Pinpoint the cell where the given text exists, returning its [x, y] midpoint coordinate. 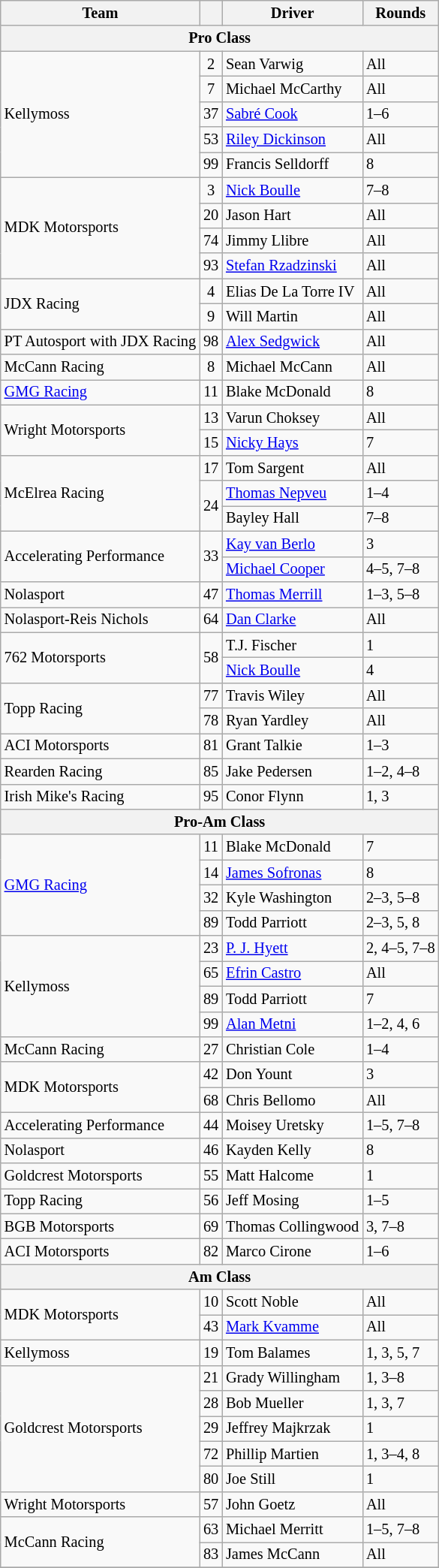
Team [101, 13]
57 [211, 1504]
1–3, 5–8 [401, 594]
Thomas Collingwood [293, 1226]
Tom Sargent [293, 468]
JDX Racing [101, 303]
Michael Cooper [293, 569]
Moisey Uretsky [293, 1125]
Will Martin [293, 316]
Nicky Hays [293, 442]
63 [211, 1530]
Pro-Am Class [220, 822]
Joe Still [293, 1479]
Irish Mike's Racing [101, 797]
Am Class [220, 1277]
1, 3, 5, 7 [401, 1352]
1–5 [401, 1201]
46 [211, 1150]
23 [211, 948]
1–2, 4–8 [401, 771]
Bob Mueller [293, 1403]
Jeffrey Majkrzak [293, 1428]
93 [211, 266]
T.J. Fischer [293, 645]
Don Yount [293, 1075]
1, 3–4, 8 [401, 1454]
Jimmy Llibre [293, 240]
82 [211, 1252]
Stefan Rzadzinski [293, 266]
Alex Sedgwick [293, 342]
83 [211, 1554]
762 Motorsports [101, 658]
Bayley Hall [293, 518]
1, 3, 7 [401, 1403]
47 [211, 594]
P. J. Hyett [293, 948]
Thomas Nepveu [293, 493]
Kyle Washington [293, 897]
37 [211, 114]
Chris Bellomo [293, 1100]
Nolasport-Reis Nichols [101, 620]
21 [211, 1378]
58 [211, 658]
65 [211, 973]
Conor Flynn [293, 797]
Rounds [401, 13]
1–2, 4, 6 [401, 1024]
Thomas Merrill [293, 594]
Sean Varwig [293, 64]
Francis Selldorff [293, 164]
Travis Wiley [293, 695]
Rearden Racing [101, 771]
Kay van Berlo [293, 544]
3, 7–8 [401, 1226]
Scott Noble [293, 1302]
53 [211, 140]
Michael McCann [293, 367]
1, 3–8 [401, 1378]
PT Autosport with JDX Racing [101, 342]
Michael Merritt [293, 1530]
Mark Kvamme [293, 1327]
Varun Choksey [293, 418]
2–3, 5, 8 [401, 923]
Pro Class [220, 38]
Riley Dickinson [293, 140]
Marco Cirone [293, 1252]
1, 3 [401, 797]
17 [211, 468]
74 [211, 240]
Jason Hart [293, 216]
20 [211, 216]
James McCann [293, 1554]
Jake Pedersen [293, 771]
Matt Halcome [293, 1176]
64 [211, 620]
42 [211, 1075]
15 [211, 442]
Dan Clarke [293, 620]
14 [211, 873]
27 [211, 1049]
Christian Cole [293, 1049]
28 [211, 1403]
Tom Balames [293, 1352]
Grady Willingham [293, 1378]
Jeff Mosing [293, 1201]
95 [211, 797]
72 [211, 1454]
Sabré Cook [293, 114]
Kayden Kelly [293, 1150]
98 [211, 342]
Elias De La Torre IV [293, 291]
81 [211, 746]
2, 4–5, 7–8 [401, 948]
4–5, 7–8 [401, 569]
Driver [293, 13]
Phillip Martien [293, 1454]
24 [211, 506]
James Sofronas [293, 873]
Grant Talkie [293, 746]
13 [211, 418]
Michael McCarthy [293, 89]
55 [211, 1176]
68 [211, 1100]
McElrea Racing [101, 493]
John Goetz [293, 1504]
44 [211, 1125]
33 [211, 556]
9 [211, 316]
80 [211, 1479]
Ryan Yardley [293, 721]
BGB Motorsports [101, 1226]
78 [211, 721]
85 [211, 771]
56 [211, 1201]
2–3, 5–8 [401, 897]
77 [211, 695]
1–3 [401, 746]
2 [211, 64]
29 [211, 1428]
43 [211, 1327]
69 [211, 1226]
Efrin Castro [293, 973]
19 [211, 1352]
32 [211, 897]
10 [211, 1302]
Alan Metni [293, 1024]
